Extract the (X, Y) coordinate from the center of the cell holding the provided text.  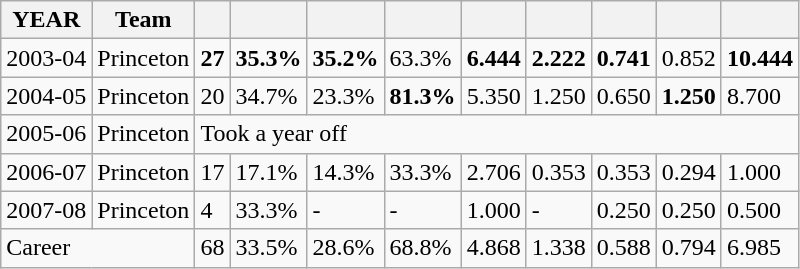
20 (212, 96)
10.444 (760, 58)
6.985 (760, 248)
35.2% (346, 58)
68 (212, 248)
28.6% (346, 248)
5.350 (494, 96)
0.794 (688, 248)
33.5% (268, 248)
63.3% (422, 58)
2.222 (558, 58)
2007-08 (46, 210)
2005-06 (46, 134)
4.868 (494, 248)
2004-05 (46, 96)
Took a year off (497, 134)
0.741 (624, 58)
27 (212, 58)
2.706 (494, 172)
0.500 (760, 210)
4 (212, 210)
8.700 (760, 96)
6.444 (494, 58)
81.3% (422, 96)
17.1% (268, 172)
0.588 (624, 248)
YEAR (46, 20)
68.8% (422, 248)
14.3% (346, 172)
17 (212, 172)
Team (144, 20)
0.852 (688, 58)
2003-04 (46, 58)
2006-07 (46, 172)
35.3% (268, 58)
0.650 (624, 96)
Career (98, 248)
23.3% (346, 96)
34.7% (268, 96)
0.294 (688, 172)
1.338 (558, 248)
